Determine the (x, y) coordinate at the center of the cell enclosing the given text.  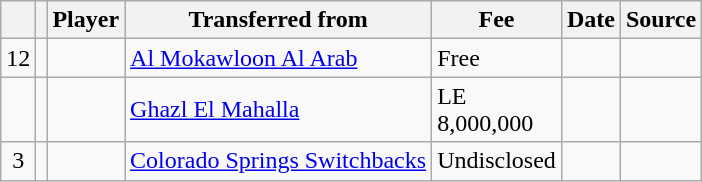
Colorado Springs Switchbacks (278, 161)
Player (86, 20)
Free (497, 58)
Al Mokawloon Al Arab (278, 58)
Transferred from (278, 20)
LE 8,000,000 (497, 110)
3 (18, 161)
Date (590, 20)
Fee (497, 20)
12 (18, 58)
Undisclosed (497, 161)
Source (660, 20)
Ghazl El Mahalla (278, 110)
